Capture the cell that displays the provided text and extract its [x, y] central coordinate. 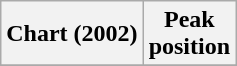
Peakposition [189, 34]
Chart (2002) [72, 34]
